Output the (x, y) coordinate of the center of the cell containing the given text.  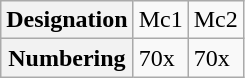
Numbering (67, 58)
Mc2 (216, 20)
Mc1 (160, 20)
Designation (67, 20)
